Extract the (X, Y) coordinate from the center of the cell holding the provided text.  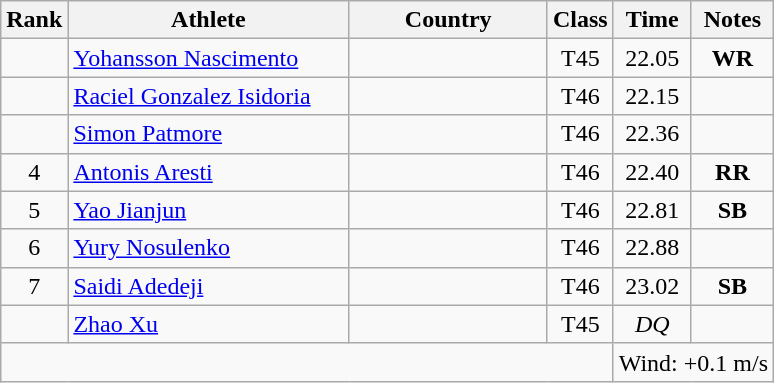
Yao Jianjun (208, 210)
DQ (652, 324)
Antonis Aresti (208, 172)
Simon Patmore (208, 134)
Notes (732, 20)
22.40 (652, 172)
Rank (34, 20)
6 (34, 248)
Saidi Adedeji (208, 286)
22.88 (652, 248)
Athlete (208, 20)
Class (580, 20)
7 (34, 286)
Wind: +0.1 m/s (693, 362)
Zhao Xu (208, 324)
RR (732, 172)
22.81 (652, 210)
Yury Nosulenko (208, 248)
5 (34, 210)
Raciel Gonzalez Isidoria (208, 96)
22.36 (652, 134)
23.02 (652, 286)
22.15 (652, 96)
Yohansson Nascimento (208, 58)
Time (652, 20)
22.05 (652, 58)
4 (34, 172)
Country (448, 20)
WR (732, 58)
